For the text-containing cell, return its midpoint in (x, y) coordinate format. 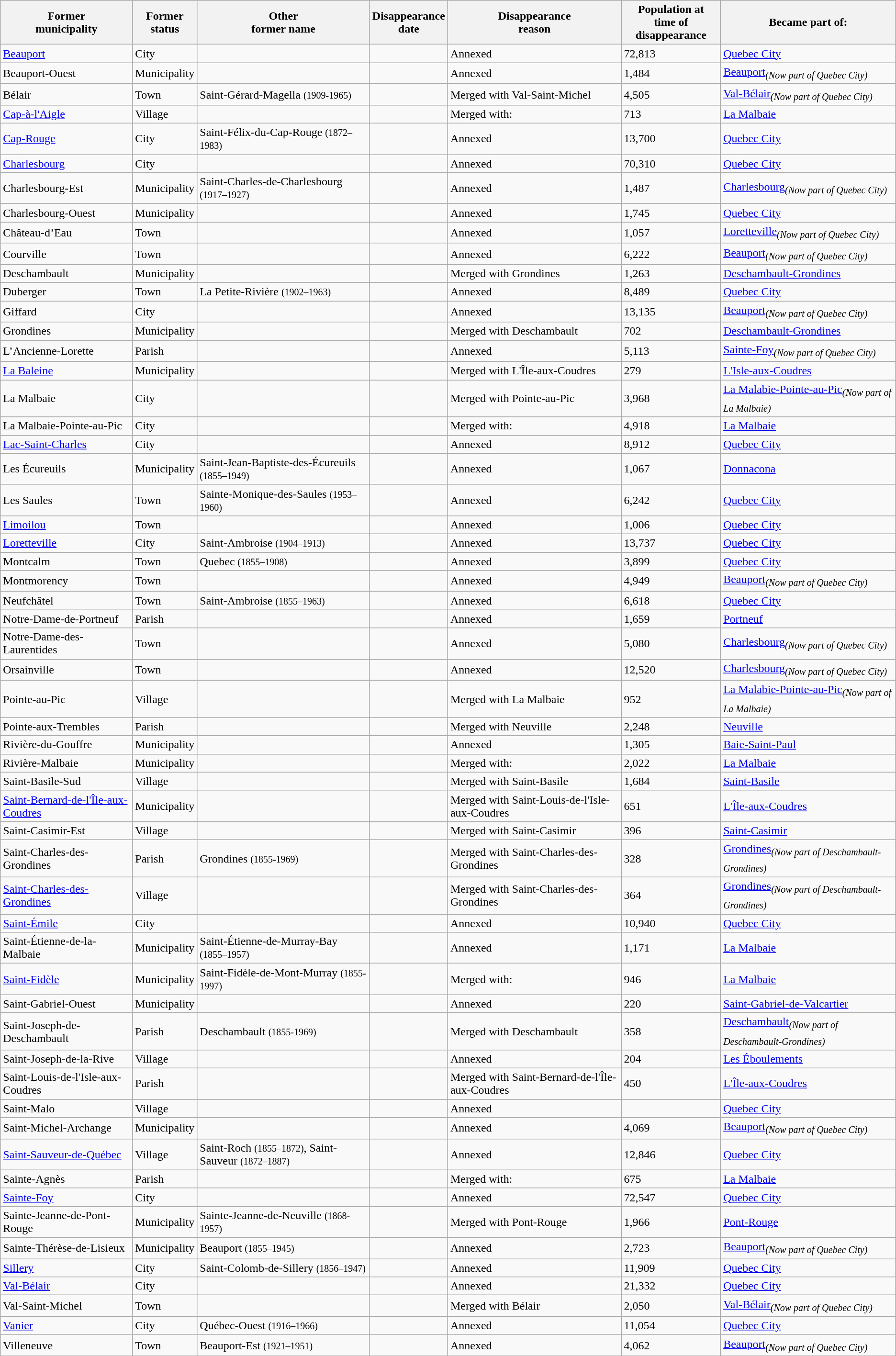
Merged with Neuville (534, 727)
5,113 (671, 351)
Les Éboulements (808, 1059)
Notre-Dame-des-Laurentides (67, 643)
1,067 (671, 469)
Saint-Étienne-de-Murray-Bay (1855–1957) (283, 948)
5,080 (671, 643)
1,966 (671, 1222)
Saint-Louis-de-l'Isle-aux-Coudres (67, 1084)
4,918 (671, 426)
70,310 (671, 164)
11,909 (671, 1268)
Duberger (67, 292)
Sainte-Monique-des-Saules (1953–1960) (283, 500)
6,222 (671, 254)
Montmorency (67, 581)
4,062 (671, 1345)
Notre-Dame-de-Portneuf (67, 619)
Saint-Fidèle (67, 979)
Château-d’Eau (67, 233)
Saint-Casimir-Est (67, 830)
Merged with Pointe-au-Pic (534, 399)
Charlesbourg-Ouest (67, 213)
Merged with L'Île-aux-Coudres (534, 370)
10,940 (671, 923)
Les Saules (67, 500)
702 (671, 331)
Sainte-Foy (67, 1197)
Otherformer name (283, 22)
Neuville (808, 727)
Limoilou (67, 525)
Merged with Saint-Casimir (534, 830)
220 (671, 1004)
Saint-Basile-Sud (67, 781)
Merged with Val-Saint-Michel (534, 94)
Sainte-Thérèse-de-Lisieux (67, 1248)
Saint-Charles-de-Charlesbourg (1917–1927) (283, 189)
Sainte-Foy(Now part of Quebec City) (808, 351)
Cap-à-l'Aigle (67, 114)
1,659 (671, 619)
Val-Saint-Michel (67, 1306)
Saint-Malo (67, 1109)
Merged with Saint-Louis-de-l'Isle-aux-Coudres (534, 806)
La Baleine (67, 370)
Saint-Sauveur-de-Québec (67, 1154)
Saint-Gabriel-Ouest (67, 1004)
21,332 (671, 1286)
Québec-Ouest (1916–1966) (283, 1325)
Loretteville (67, 543)
Neufchâtel (67, 601)
Saint-Bernard-de-l'Île-aux-Coudres (67, 806)
Merged with Pont-Rouge (534, 1222)
1,484 (671, 73)
Courville (67, 254)
Deschambault (67, 274)
Saint-Basile (808, 781)
Giffard (67, 312)
Disappearancedate (409, 22)
2,248 (671, 727)
Saint-Jean-Baptiste-des-Écureuils (1855–1949) (283, 469)
Orsainville (67, 670)
364 (671, 896)
Vanier (67, 1325)
Pointe-aux-Trembles (67, 727)
Bélair (67, 94)
396 (671, 830)
2,022 (671, 763)
Deschambault(Now part of Deschambault-Grondines) (808, 1031)
13,700 (671, 139)
13,737 (671, 543)
3,899 (671, 561)
12,846 (671, 1154)
Pont-Rouge (808, 1222)
Saint-Fidèle-de-Mont-Murray (1855-1997) (283, 979)
L'Isle-aux-Coudres (808, 370)
3,968 (671, 399)
8,489 (671, 292)
Grondines (1855-1969) (283, 858)
72,813 (671, 54)
Formerstatus (165, 22)
Population attime of disappearance (671, 22)
952 (671, 699)
Saint-Joseph-de-la-Rive (67, 1059)
Beauport (67, 54)
Formermunicipality (67, 22)
1,487 (671, 189)
Pointe-au-Pic (67, 699)
Beauport-Est (1921–1951) (283, 1345)
Merged with Saint-Bernard-de-l'Île-aux-Coudres (534, 1084)
2,050 (671, 1306)
204 (671, 1059)
Saint-Casimir (808, 830)
Portneuf (808, 619)
Sainte-Agnès (67, 1179)
Saint-Ambroise (1855–1963) (283, 601)
2,723 (671, 1248)
Montcalm (67, 561)
1,057 (671, 233)
Loretteville(Now part of Quebec City) (808, 233)
Grondines (67, 331)
Merged with Bélair (534, 1306)
4,949 (671, 581)
Saint-Joseph-de-Deschambault (67, 1031)
Saint-Étienne-de-la-Malbaie (67, 948)
Saint-Colomb-de-Sillery (1856–1947) (283, 1268)
Deschambault (1855-1969) (283, 1031)
651 (671, 806)
1,006 (671, 525)
Sainte-Jeanne-de-Pont-Rouge (67, 1222)
Baie-Saint-Paul (808, 745)
675 (671, 1179)
Saint-Félix-du-Cap-Rouge (1872–1983) (283, 139)
6,618 (671, 601)
Saint-Émile (67, 923)
Charlesbourg (67, 164)
Saint-Gabriel-de-Valcartier (808, 1004)
72,547 (671, 1197)
1,171 (671, 948)
328 (671, 858)
Les Écureuils (67, 469)
1,305 (671, 745)
La Malbaie-Pointe-au-Pic (67, 426)
Disappearancereason (534, 22)
6,242 (671, 500)
358 (671, 1031)
Rivière-du-Gouffre (67, 745)
946 (671, 979)
Merged with La Malbaie (534, 699)
4,069 (671, 1128)
Became part of: (808, 22)
Charlesbourg-Est (67, 189)
Saint-Gérard-Magella (1909-1965) (283, 94)
Saint-Michel-Archange (67, 1128)
Beauport-Ouest (67, 73)
Lac-Saint-Charles (67, 444)
1,684 (671, 781)
4,505 (671, 94)
Saint-Roch (1855–1872), Saint-Sauveur (1872–1887) (283, 1154)
Merged with Grondines (534, 274)
Val-Bélair (67, 1286)
Saint-Ambroise (1904–1913) (283, 543)
Beauport (1855–1945) (283, 1248)
1,263 (671, 274)
Rivière-Malbaie (67, 763)
Villeneuve (67, 1345)
Cap-Rouge (67, 139)
1,745 (671, 213)
12,520 (671, 670)
279 (671, 370)
Sainte-Jeanne-de-Neuville (1868-1957) (283, 1222)
450 (671, 1084)
Donnacona (808, 469)
11,054 (671, 1325)
La Petite-Rivière (1902–1963) (283, 292)
8,912 (671, 444)
Sillery (67, 1268)
713 (671, 114)
Quebec (1855–1908) (283, 561)
13,135 (671, 312)
Merged with Saint-Basile (534, 781)
L’Ancienne-Lorette (67, 351)
